Scan for the cell matching the given text and deliver its [X, Y] coordinate at center. 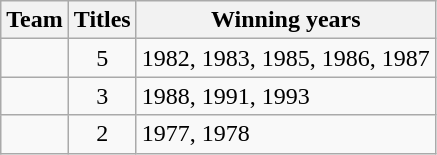
1982, 1983, 1985, 1986, 1987 [286, 58]
2 [102, 134]
1977, 1978 [286, 134]
5 [102, 58]
3 [102, 96]
Titles [102, 20]
1988, 1991, 1993 [286, 96]
Team [35, 20]
Winning years [286, 20]
